Identify which cell holds the provided text, then report its [X, Y] central coordinate. 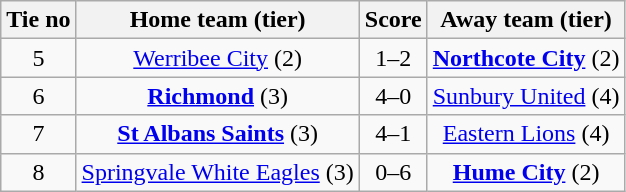
4–1 [393, 134]
Springvale White Eagles (3) [218, 172]
Tie no [38, 20]
Richmond (3) [218, 96]
1–2 [393, 58]
St Albans Saints (3) [218, 134]
Score [393, 20]
5 [38, 58]
Sunbury United (4) [526, 96]
0–6 [393, 172]
Home team (tier) [218, 20]
Eastern Lions (4) [526, 134]
6 [38, 96]
7 [38, 134]
Away team (tier) [526, 20]
Hume City (2) [526, 172]
4–0 [393, 96]
Northcote City (2) [526, 58]
Werribee City (2) [218, 58]
8 [38, 172]
